Locate the cell with the specified text and output its (X, Y) center coordinate. 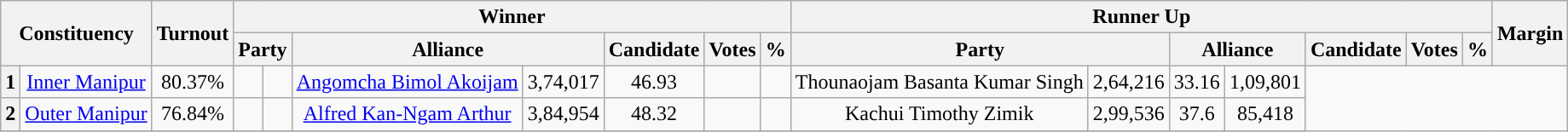
85,418 (1265, 114)
1,09,801 (1265, 82)
1 (10, 82)
33.16 (1197, 82)
Runner Up (1141, 17)
2,99,536 (1129, 114)
Margin (1530, 33)
Turnout (193, 33)
Winner (512, 17)
Constituency (77, 33)
Angomcha Bimol Akoijam (408, 82)
37.6 (1197, 114)
2 (10, 114)
80.37% (193, 82)
3,84,954 (563, 114)
Alfred Kan-Ngam Arthur (408, 114)
Outer Manipur (86, 114)
2,64,216 (1129, 82)
76.84% (193, 114)
Kachui Timothy Zimik (940, 114)
Thounaojam Basanta Kumar Singh (940, 82)
Inner Manipur (86, 82)
3,74,017 (563, 82)
48.32 (654, 114)
46.93 (654, 82)
